Return the [X, Y] coordinate for the center point of the cell that contains the specified text.  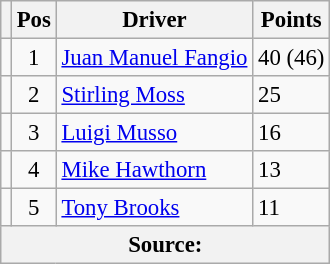
2 [34, 95]
Juan Manuel Fangio [154, 58]
Tony Brooks [154, 208]
Luigi Musso [154, 133]
4 [34, 170]
Driver [154, 20]
25 [292, 95]
13 [292, 170]
Stirling Moss [154, 95]
Pos [34, 20]
Mike Hawthorn [154, 170]
11 [292, 208]
3 [34, 133]
Source: [166, 245]
5 [34, 208]
1 [34, 58]
40 (46) [292, 58]
16 [292, 133]
Points [292, 20]
